Extract the (X, Y) coordinate from the center of the cell holding the provided text.  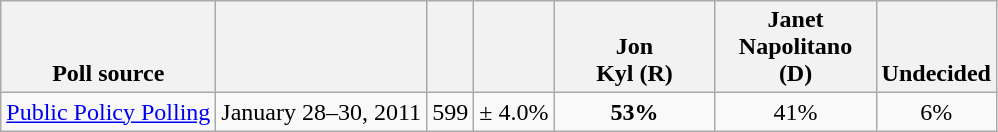
Undecided (936, 47)
599 (450, 112)
January 28–30, 2011 (322, 112)
Poll source (108, 47)
53% (634, 112)
41% (796, 112)
Public Policy Polling (108, 112)
± 4.0% (514, 112)
6% (936, 112)
JonKyl (R) (634, 47)
JanetNapolitano (D) (796, 47)
